Capture the cell that displays the provided text and extract its [X, Y] central coordinate. 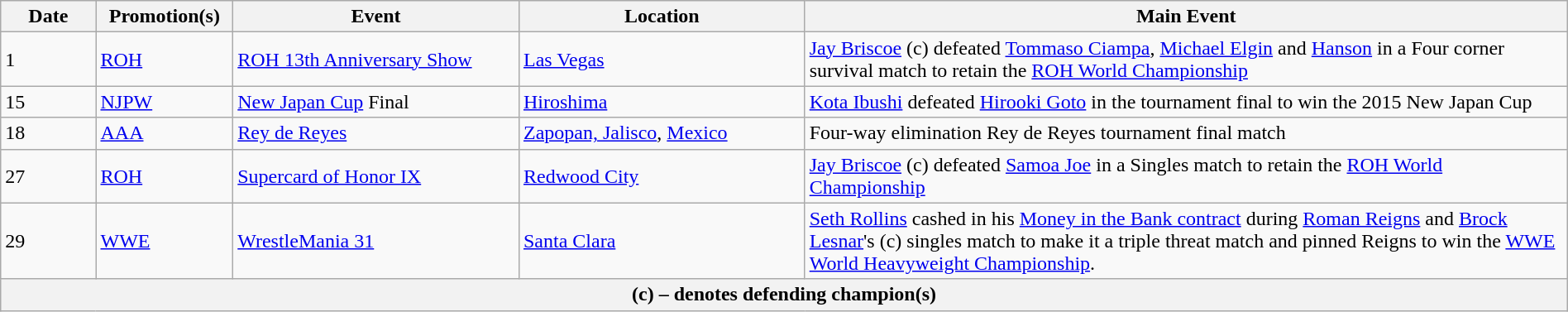
Jay Briscoe (c) defeated Samoa Joe in a Singles match to retain the ROH World Championship [1186, 175]
Event [376, 17]
Promotion(s) [165, 17]
AAA [165, 133]
Date [48, 17]
Zapopan, Jalisco, Mexico [662, 133]
Rey de Reyes [376, 133]
1 [48, 60]
Santa Clara [662, 241]
Location [662, 17]
WrestleMania 31 [376, 241]
New Japan Cup Final [376, 102]
Supercard of Honor IX [376, 175]
Redwood City [662, 175]
Hiroshima [662, 102]
27 [48, 175]
(c) – denotes defending champion(s) [784, 295]
18 [48, 133]
Main Event [1186, 17]
Las Vegas [662, 60]
ROH 13th Anniversary Show [376, 60]
15 [48, 102]
Kota Ibushi defeated Hirooki Goto in the tournament final to win the 2015 New Japan Cup [1186, 102]
Jay Briscoe (c) defeated Tommaso Ciampa, Michael Elgin and Hanson in a Four corner survival match to retain the ROH World Championship [1186, 60]
NJPW [165, 102]
WWE [165, 241]
Four-way elimination Rey de Reyes tournament final match [1186, 133]
29 [48, 241]
